Determine the [x, y] coordinate at the center of the cell enclosing the given text.  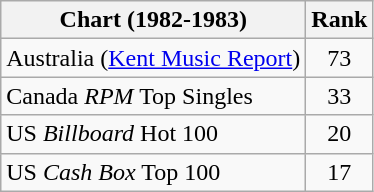
20 [340, 134]
73 [340, 58]
33 [340, 96]
Rank [340, 20]
US Billboard Hot 100 [154, 134]
US Cash Box Top 100 [154, 172]
Chart (1982-1983) [154, 20]
Canada RPM Top Singles [154, 96]
17 [340, 172]
Australia (Kent Music Report) [154, 58]
